Output the (X, Y) coordinate of the center of the cell containing the given text.  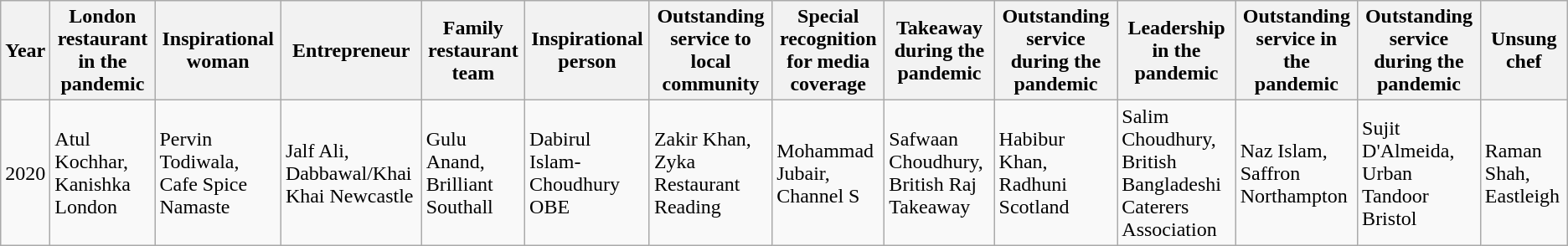
Jalf Ali, Dabbawal/Khai Khai Newcastle (351, 172)
Outstanding service in the pandemic (1297, 50)
Pervin Todiwala, Cafe Spice Namaste (218, 172)
Year (25, 50)
Entrepreneur (351, 50)
Takeaway during the pandemic (940, 50)
Gulu Anand, Brilliant Southall (472, 172)
Zakir Khan, Zyka Restaurant Reading (710, 172)
Outstanding service to local community (710, 50)
2020 (25, 172)
Special recognition for media coverage (828, 50)
Dabirul Islam-Choudhury OBE (588, 172)
Family restaurant team (472, 50)
Inspirational woman (218, 50)
Habibur Khan, Radhuni Scotland (1055, 172)
London restaurant in the pandemic (102, 50)
Atul Kochhar, Kanishka London (102, 172)
Naz Islam, Saffron Northampton (1297, 172)
Salim Choudhury, British Bangladeshi Caterers Association (1176, 172)
Inspirational person (588, 50)
Raman Shah, Eastleigh (1524, 172)
Sujit D'Almeida, Urban Tandoor Bristol (1419, 172)
Unsung chef (1524, 50)
Safwaan Choudhury, British Raj Takeaway (940, 172)
Leadership in the pandemic (1176, 50)
Mohammad Jubair, Channel S (828, 172)
